Detect which cell encompasses the target text, then output its [x, y] center coordinate. 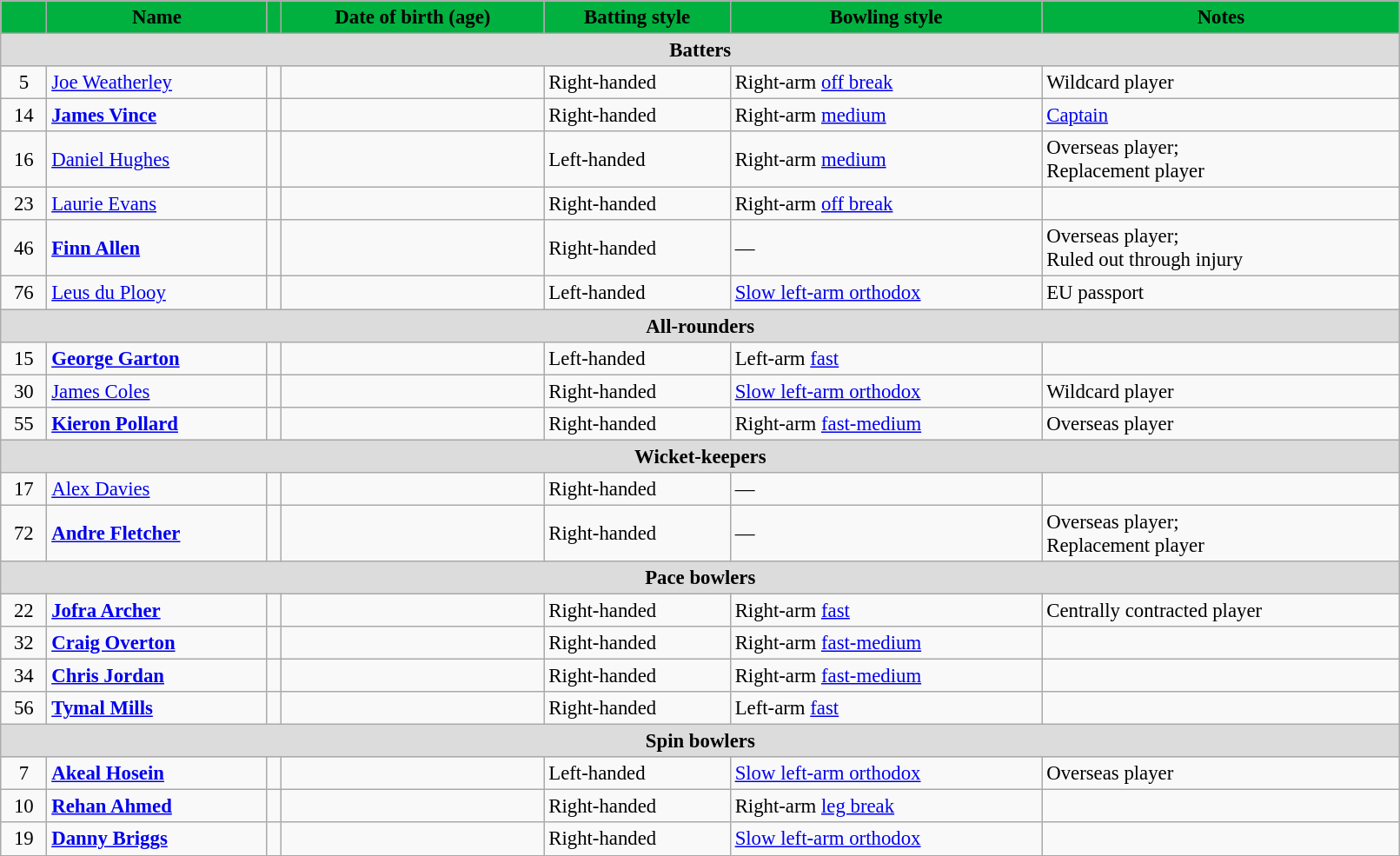
Batters [700, 50]
16 [24, 160]
30 [24, 391]
Finn Allen [156, 249]
Joe Weatherley [156, 83]
Wicket-keepers [700, 456]
Overseas player; Ruled out through injury [1221, 249]
James Coles [156, 391]
55 [24, 423]
Captain [1221, 116]
72 [24, 534]
Spin bowlers [700, 741]
James Vince [156, 116]
76 [24, 293]
Akeal Hosein [156, 773]
Batting style [637, 17]
Tymal Mills [156, 708]
Right-arm leg break [886, 806]
5 [24, 83]
34 [24, 676]
Rehan Ahmed [156, 806]
All-rounders [700, 326]
23 [24, 204]
Laurie Evans [156, 204]
Craig Overton [156, 643]
Date of birth (age) [413, 17]
Notes [1221, 17]
Bowling style [886, 17]
Name [156, 17]
32 [24, 643]
Alex Davies [156, 489]
19 [24, 839]
14 [24, 116]
22 [24, 610]
17 [24, 489]
Pace bowlers [700, 578]
10 [24, 806]
15 [24, 358]
Leus du Plooy [156, 293]
Centrally contracted player [1221, 610]
Jofra Archer [156, 610]
George Garton [156, 358]
EU passport [1221, 293]
Andre Fletcher [156, 534]
Chris Jordan [156, 676]
Kieron Pollard [156, 423]
56 [24, 708]
Daniel Hughes [156, 160]
Danny Briggs [156, 839]
46 [24, 249]
Right-arm fast [886, 610]
7 [24, 773]
